From the cell containing the given text, extract its center point as [x, y] coordinate. 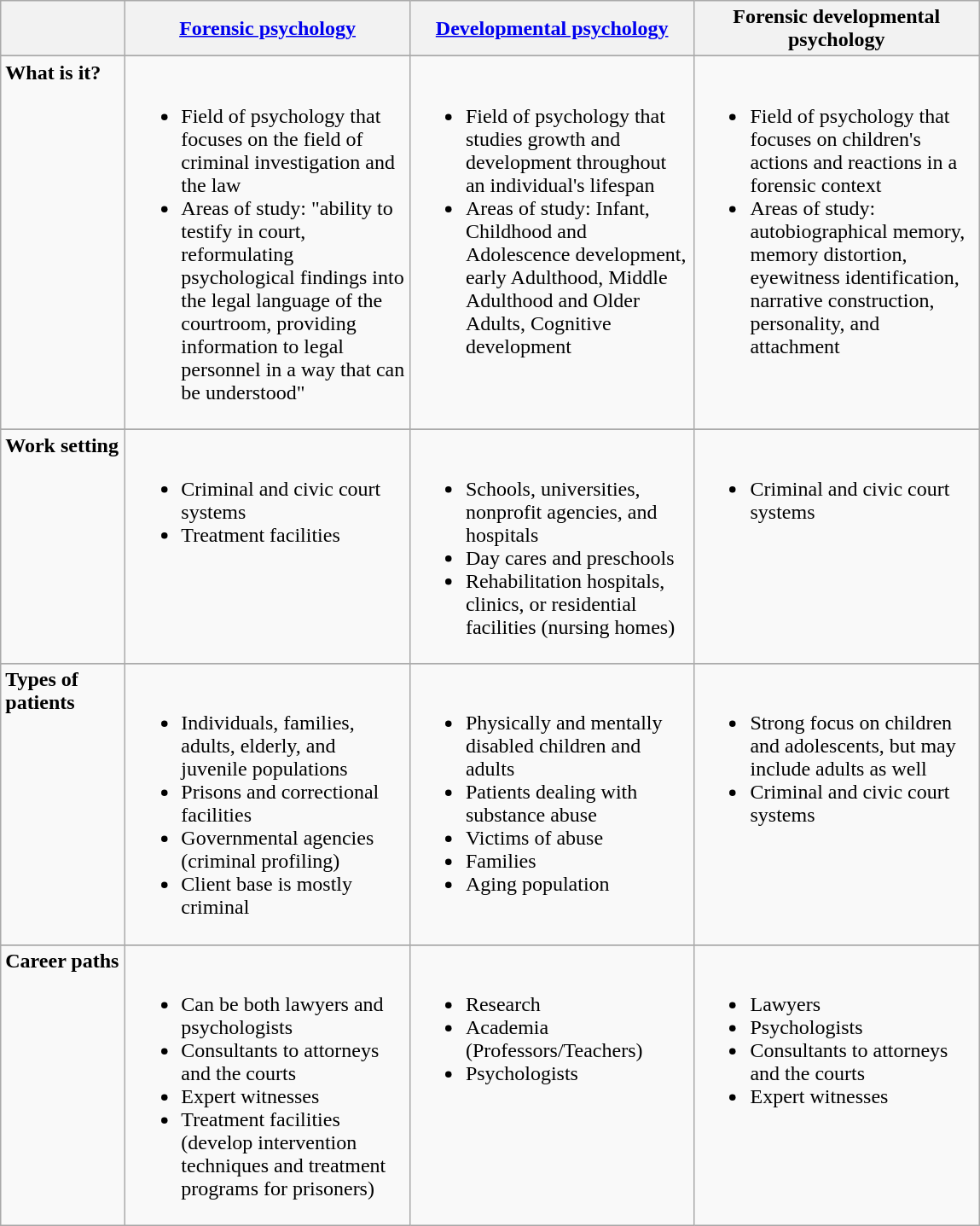
Types of patients [63, 804]
Forensic psychology [268, 29]
Criminal and civic court systemsTreatment facilities [268, 546]
Developmental psychology [552, 29]
Career paths [63, 1085]
Physically and mentally disabled children and adultsPatients dealing with substance abuseVictims of abuseFamiliesAging population [552, 804]
LawyersPsychologistsConsultants to attorneys and the courtsExpert witnesses [837, 1085]
Criminal and civic court systems [837, 546]
Strong focus on children and adolescents, but may include adults as wellCriminal and civic court systems [837, 804]
ResearchAcademia (Professors/Teachers)Psychologists [552, 1085]
Forensic developmental psychology [837, 29]
Work setting [63, 546]
What is it? [63, 242]
